Determine the [x, y] coordinate at the center of the cell enclosing the given text.  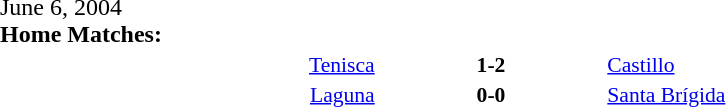
1-2 [492, 64]
